Detect which cell encompasses the target text, then output its [x, y] center coordinate. 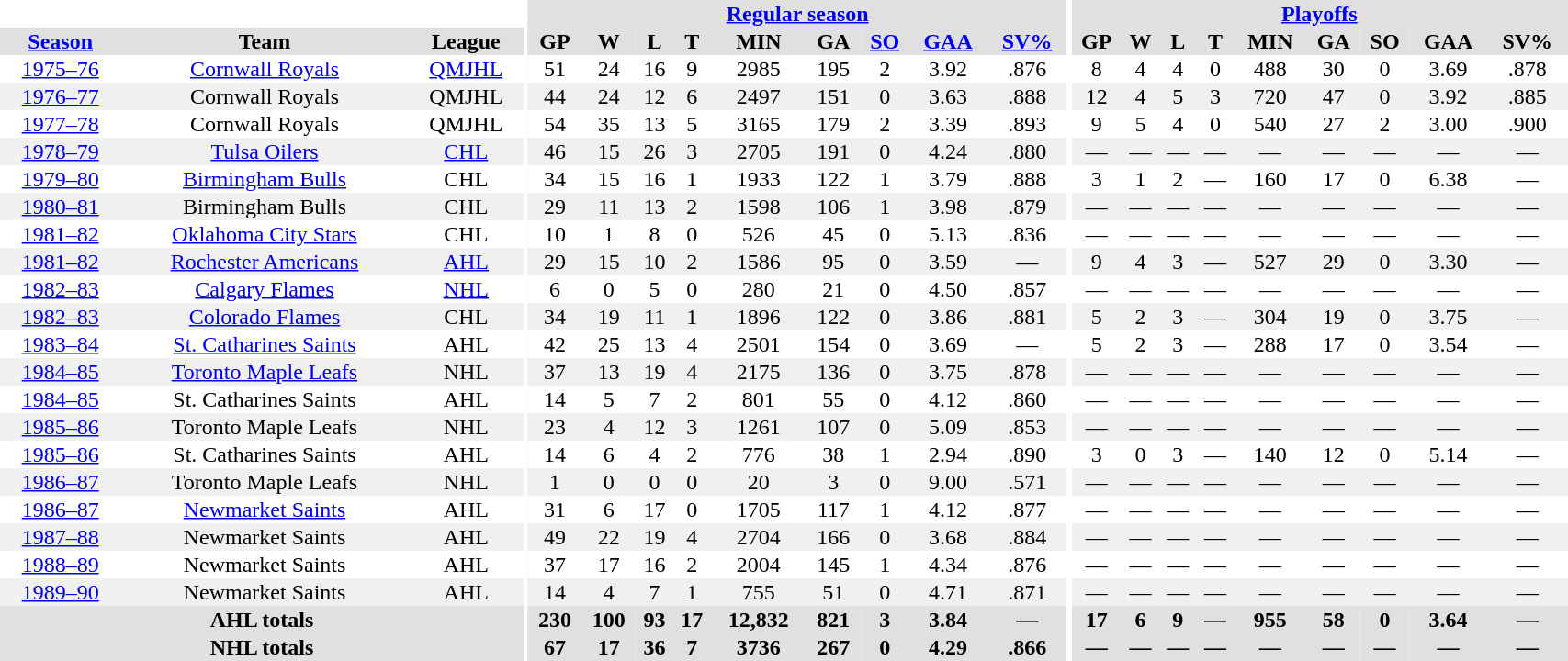
.885 [1527, 96]
755 [759, 592]
1705 [759, 510]
100 [608, 620]
Playoffs [1319, 14]
Colorado Flames [265, 317]
304 [1269, 317]
.853 [1027, 427]
267 [834, 647]
1978–79 [61, 151]
2004 [759, 565]
.871 [1027, 592]
47 [1334, 96]
AHL totals [262, 620]
.879 [1027, 207]
1980–81 [61, 207]
.884 [1027, 537]
23 [555, 427]
9.00 [948, 482]
2497 [759, 96]
140 [1269, 454]
20 [759, 482]
Calgary Flames [265, 289]
3.84 [948, 620]
95 [834, 262]
67 [555, 647]
821 [834, 620]
117 [834, 510]
230 [555, 620]
.877 [1027, 510]
25 [608, 344]
1975–76 [61, 69]
1987–88 [61, 537]
Rochester Americans [265, 262]
179 [834, 124]
3.39 [948, 124]
3.98 [948, 207]
191 [834, 151]
45 [834, 234]
4.29 [948, 647]
26 [654, 151]
31 [555, 510]
3.30 [1448, 262]
6.38 [1448, 179]
.836 [1027, 234]
776 [759, 454]
3.00 [1448, 124]
22 [608, 537]
Regular season [797, 14]
Tulsa Oilers [265, 151]
3.86 [948, 317]
21 [834, 289]
1983–84 [61, 344]
Oklahoma City Stars [265, 234]
2501 [759, 344]
42 [555, 344]
955 [1269, 620]
3736 [759, 647]
526 [759, 234]
720 [1269, 96]
2.94 [948, 454]
93 [654, 620]
5.14 [1448, 454]
4.34 [948, 565]
154 [834, 344]
League [467, 41]
2175 [759, 372]
2705 [759, 151]
1977–78 [61, 124]
.857 [1027, 289]
280 [759, 289]
1933 [759, 179]
527 [1269, 262]
.881 [1027, 317]
NHL totals [262, 647]
1896 [759, 317]
Season [61, 41]
35 [608, 124]
540 [1269, 124]
46 [555, 151]
3.79 [948, 179]
3165 [759, 124]
3.63 [948, 96]
.860 [1027, 399]
107 [834, 427]
106 [834, 207]
30 [1334, 69]
801 [759, 399]
145 [834, 565]
136 [834, 372]
160 [1269, 179]
2985 [759, 69]
Team [265, 41]
3.59 [948, 262]
195 [834, 69]
288 [1269, 344]
166 [834, 537]
.880 [1027, 151]
3.54 [1448, 344]
49 [555, 537]
4.71 [948, 592]
38 [834, 454]
2704 [759, 537]
1261 [759, 427]
5.09 [948, 427]
55 [834, 399]
1979–80 [61, 179]
27 [1334, 124]
.900 [1527, 124]
3.68 [948, 537]
.571 [1027, 482]
3.64 [1448, 620]
1988–89 [61, 565]
.866 [1027, 647]
1989–90 [61, 592]
1598 [759, 207]
.890 [1027, 454]
54 [555, 124]
44 [555, 96]
5.13 [948, 234]
1586 [759, 262]
488 [1269, 69]
151 [834, 96]
4.24 [948, 151]
58 [1334, 620]
1976–77 [61, 96]
36 [654, 647]
.893 [1027, 124]
12,832 [759, 620]
4.50 [948, 289]
